Provide the [X, Y] coordinate of the cell's center where the given text is located.  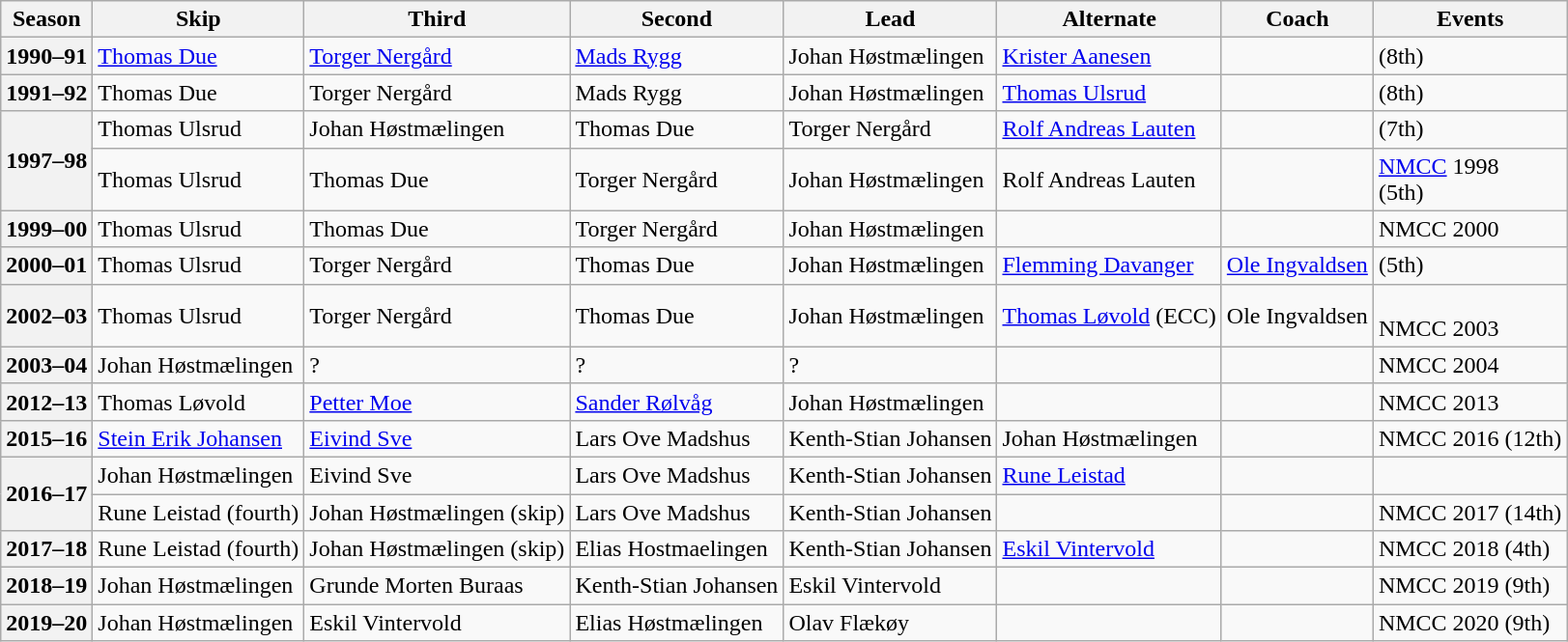
Season [46, 19]
Krister Aanesen [1109, 56]
1990–91 [46, 56]
NMCC 1998 (5th) [1469, 180]
Grunde Morten Buraas [437, 586]
Thomas Løvold (ECC) [1109, 315]
2017–18 [46, 549]
Sander Rølvåg [676, 402]
Elias Hostmaelingen [676, 549]
(7th) [1469, 129]
Second [676, 19]
Skip [199, 19]
Alternate [1109, 19]
Rune Leistad [1109, 475]
2019–20 [46, 623]
NMCC 2003 [1469, 315]
NMCC 2016 (12th) [1469, 438]
2002–03 [46, 315]
Petter Moe [437, 402]
Stein Erik Johansen [199, 438]
Flemming Davanger [1109, 265]
NMCC 2004 [1469, 365]
2016–17 [46, 493]
Third [437, 19]
Olav Flækøy [891, 623]
NMCC 2017 (14th) [1469, 513]
NMCC 2019 (9th) [1469, 586]
1991–92 [46, 93]
(5th) [1469, 265]
Lead [891, 19]
2000–01 [46, 265]
Coach [1297, 19]
NMCC 2013 [1469, 402]
Events [1469, 19]
NMCC 2020 (9th) [1469, 623]
Elias Høstmælingen [676, 623]
1999–00 [46, 229]
Thomas Løvold [199, 402]
1997–98 [46, 160]
2003–04 [46, 365]
NMCC 2018 (4th) [1469, 549]
2012–13 [46, 402]
NMCC 2000 [1469, 229]
2018–19 [46, 586]
2015–16 [46, 438]
